Search for the cell housing the specified text and yield its (x, y) center coordinate. 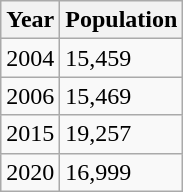
Year (30, 20)
15,459 (122, 58)
2006 (30, 96)
2015 (30, 134)
Population (122, 20)
15,469 (122, 96)
2004 (30, 58)
19,257 (122, 134)
2020 (30, 172)
16,999 (122, 172)
